Capture the cell that displays the provided text and extract its [X, Y] central coordinate. 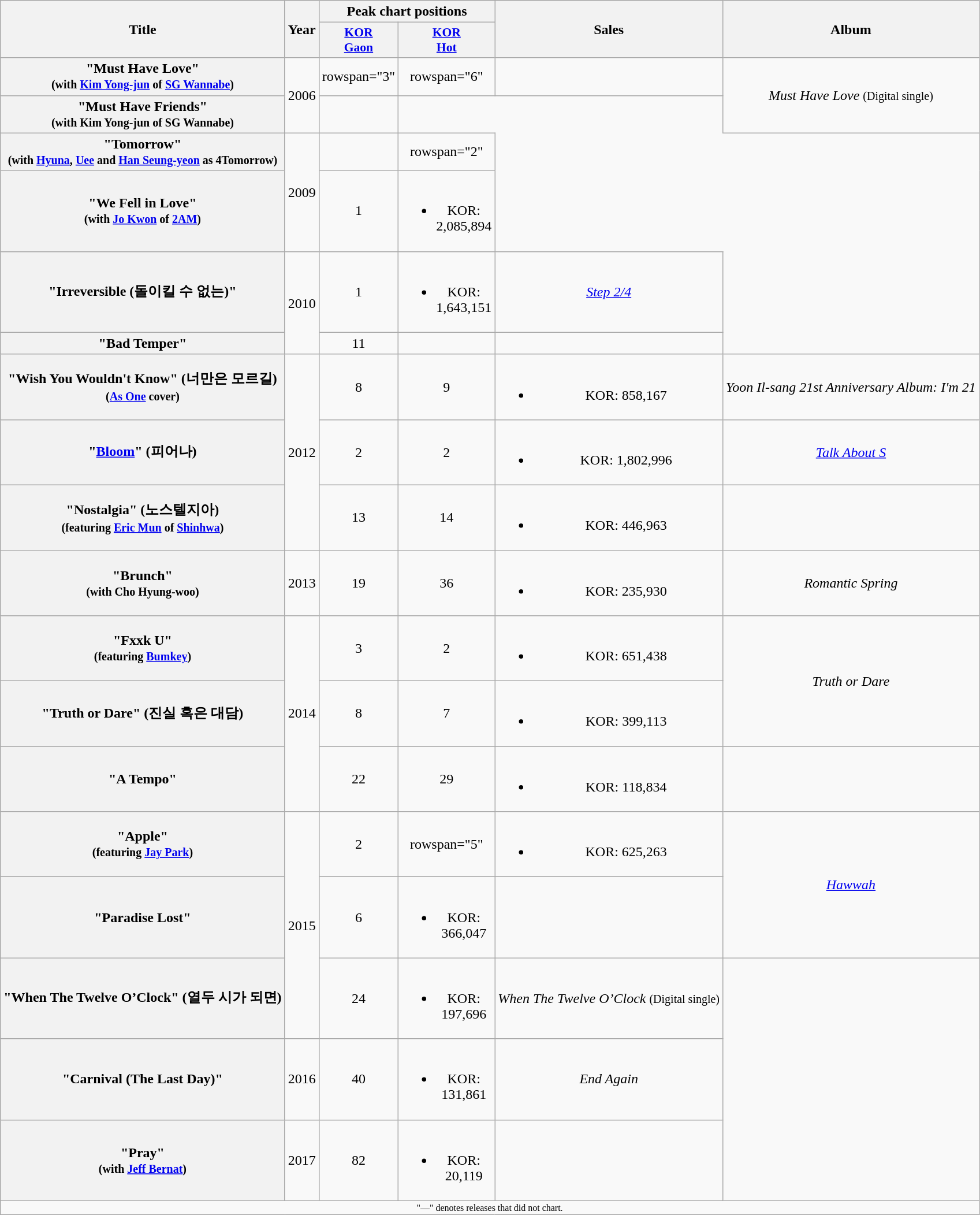
82 [359, 1160]
KOR: 1,643,151 [447, 292]
"Tomorrow" (with Hyuna, Uee and Han Seung-yeon as 4Tomorrow) [143, 151]
KOR: 366,047 [447, 917]
Must Have Love (Digital single) [851, 95]
14 [447, 518]
KORHot [447, 40]
"Must Have Love" (with Kim Yong-jun of SG Wannabe) [143, 76]
rowspan="5" [447, 845]
"—" denotes releases that did not chart. [490, 1207]
Year [301, 29]
13 [359, 518]
KOR: 651,438 [609, 648]
Title [143, 29]
2013 [301, 582]
"Pray"(with Jeff Bernat) [143, 1160]
Sales [609, 29]
"Fxxk U"(featuring Bumkey) [143, 648]
"Brunch"(with Cho Hyung-woo) [143, 582]
3 [359, 648]
"Wish You Wouldn't Know" (너만은 모르길)(As One cover) [143, 387]
"Carnival (The Last Day)" [143, 1079]
2006 [301, 95]
KOR: 197,696 [447, 998]
Talk About S [851, 452]
KOR: 235,930 [609, 582]
"We Fell in Love"(with Jo Kwon of 2AM) [143, 211]
Truth or Dare [851, 681]
KOR: 1,802,996 [609, 452]
"When The Twelve O’Clock" (열두 시가 되면) [143, 998]
"Truth or Dare" (진실 혹은 대담) [143, 714]
KORGaon [359, 40]
2014 [301, 714]
6 [359, 917]
"Bloom" (피어나) [143, 452]
2016 [301, 1079]
KOR: 625,263 [609, 845]
"Irreversible (돌이킬 수 없는)" [143, 292]
Peak chart positions [407, 12]
Yoon Il-sang 21st Anniversary Album: I'm 21 [851, 387]
"Must Have Friends" (with Kim Yong-jun of SG Wannabe) [143, 114]
KOR: 131,861 [447, 1079]
Hawwah [851, 885]
9 [447, 387]
11 [359, 343]
2015 [301, 926]
24 [359, 998]
rowspan="2" [447, 151]
40 [359, 1079]
7 [447, 714]
KOR: 399,113 [609, 714]
KOR: 446,963 [609, 518]
KOR: 20,119 [447, 1160]
2010 [301, 303]
Step 2/4 [609, 292]
Album [851, 29]
rowspan="3" [359, 76]
"Paradise Lost" [143, 917]
"A Tempo" [143, 779]
"Bad Temper" [143, 343]
KOR: 858,167 [609, 387]
2017 [301, 1160]
KOR: 2,085,894 [447, 211]
2009 [301, 192]
2012 [301, 452]
rowspan="6" [447, 76]
22 [359, 779]
When The Twelve O’Clock (Digital single) [609, 998]
36 [447, 582]
"Apple"(featuring Jay Park) [143, 845]
Romantic Spring [851, 582]
KOR: 118,834 [609, 779]
"Nostalgia" (노스텔지아)(featuring Eric Mun of Shinhwa) [143, 518]
19 [359, 582]
End Again [609, 1079]
29 [447, 779]
